Provide the [X, Y] coordinate of the cell's center where the given text is located.  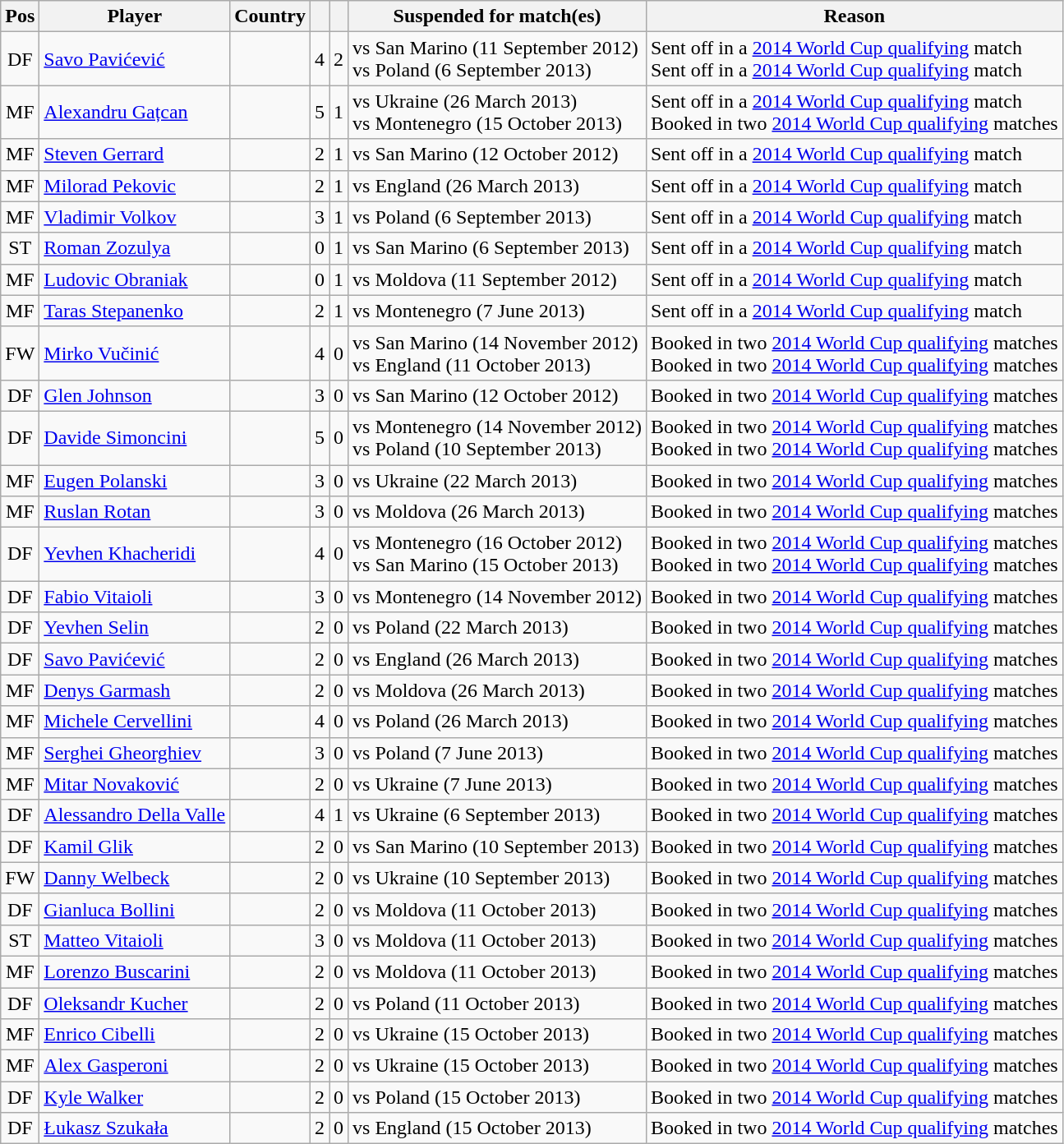
vs Montenegro (14 November 2012) [498, 597]
Matteo Vitaioli [135, 940]
vs San Marino (11 September 2012)vs Poland (6 September 2013) [498, 59]
Oleksandr Kucher [135, 1003]
Michele Cervellini [135, 722]
Roman Zozulya [135, 248]
Vladimir Volkov [135, 217]
Sent off in a 2014 World Cup qualifying matchBooked in two 2014 World Cup qualifying matches [854, 112]
Fabio Vitaioli [135, 597]
vs Moldova (11 September 2012) [498, 279]
vs Ukraine (6 September 2013) [498, 815]
Kamil Glik [135, 846]
vs San Marino (10 September 2013) [498, 846]
vs San Marino (14 November 2012)vs England (11 October 2013) [498, 353]
Alessandro Della Valle [135, 815]
vs Ukraine (22 March 2013) [498, 481]
Sent off in a 2014 World Cup qualifying matchSent off in a 2014 World Cup qualifying match [854, 59]
Milorad Pekovic [135, 186]
vs San Marino (6 September 2013) [498, 248]
vs Poland (6 September 2013) [498, 217]
vs Montenegro (7 June 2013) [498, 311]
vs Poland (22 March 2013) [498, 628]
Player [135, 16]
Alex Gasperoni [135, 1066]
Kyle Walker [135, 1097]
Glen Johnson [135, 395]
vs Montenegro (16 October 2012)vs San Marino (15 October 2013) [498, 554]
Enrico Cibelli [135, 1035]
vs Montenegro (14 November 2012)vs Poland (10 September 2013) [498, 437]
Łukasz Szukała [135, 1128]
Gianluca Bollini [135, 909]
Alexandru Gațcan [135, 112]
Reason [854, 16]
Davide Simoncini [135, 437]
Denys Garmash [135, 690]
vs England (15 October 2013) [498, 1128]
Lorenzo Buscarini [135, 971]
vs Ukraine (7 June 2013) [498, 784]
vs Ukraine (10 September 2013) [498, 878]
Eugen Polanski [135, 481]
Mirko Vučinić [135, 353]
Yevhen Selin [135, 628]
Country [270, 16]
Yevhen Khacheridi [135, 554]
Ruslan Rotan [135, 512]
vs Poland (15 October 2013) [498, 1097]
Steven Gerrard [135, 155]
Pos [20, 16]
Suspended for match(es) [498, 16]
Ludovic Obraniak [135, 279]
Taras Stepanenko [135, 311]
Serghei Gheorghiev [135, 753]
vs Poland (7 June 2013) [498, 753]
vs Ukraine (26 March 2013)vs Montenegro (15 October 2013) [498, 112]
vs Poland (11 October 2013) [498, 1003]
Danny Welbeck [135, 878]
vs Poland (26 March 2013) [498, 722]
Mitar Novaković [135, 784]
